Locate the cell with the specified text and output its [x, y] center coordinate. 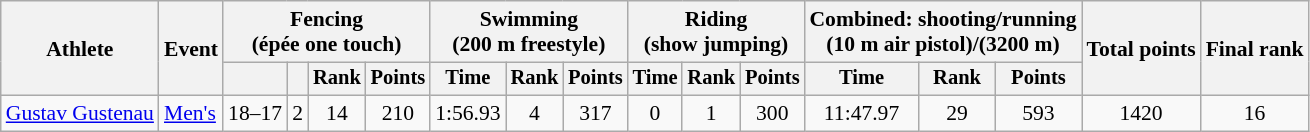
1420 [1142, 114]
Final rank [1255, 48]
210 [398, 114]
29 [958, 114]
Swimming(200 m freestyle) [528, 32]
2 [298, 114]
Combined: shooting/running(10 m air pistol)/(3200 m) [942, 32]
16 [1255, 114]
11:47.97 [861, 114]
Riding(show jumping) [716, 32]
18–17 [255, 114]
300 [772, 114]
Event [191, 48]
1:56.93 [468, 114]
Fencing(épée one touch) [326, 32]
Total points [1142, 48]
0 [656, 114]
317 [595, 114]
593 [1038, 114]
1 [711, 114]
Athlete [80, 48]
Men's [191, 114]
Gustav Gustenau [80, 114]
4 [535, 114]
14 [337, 114]
